Capture the cell that displays the provided text and extract its [x, y] central coordinate. 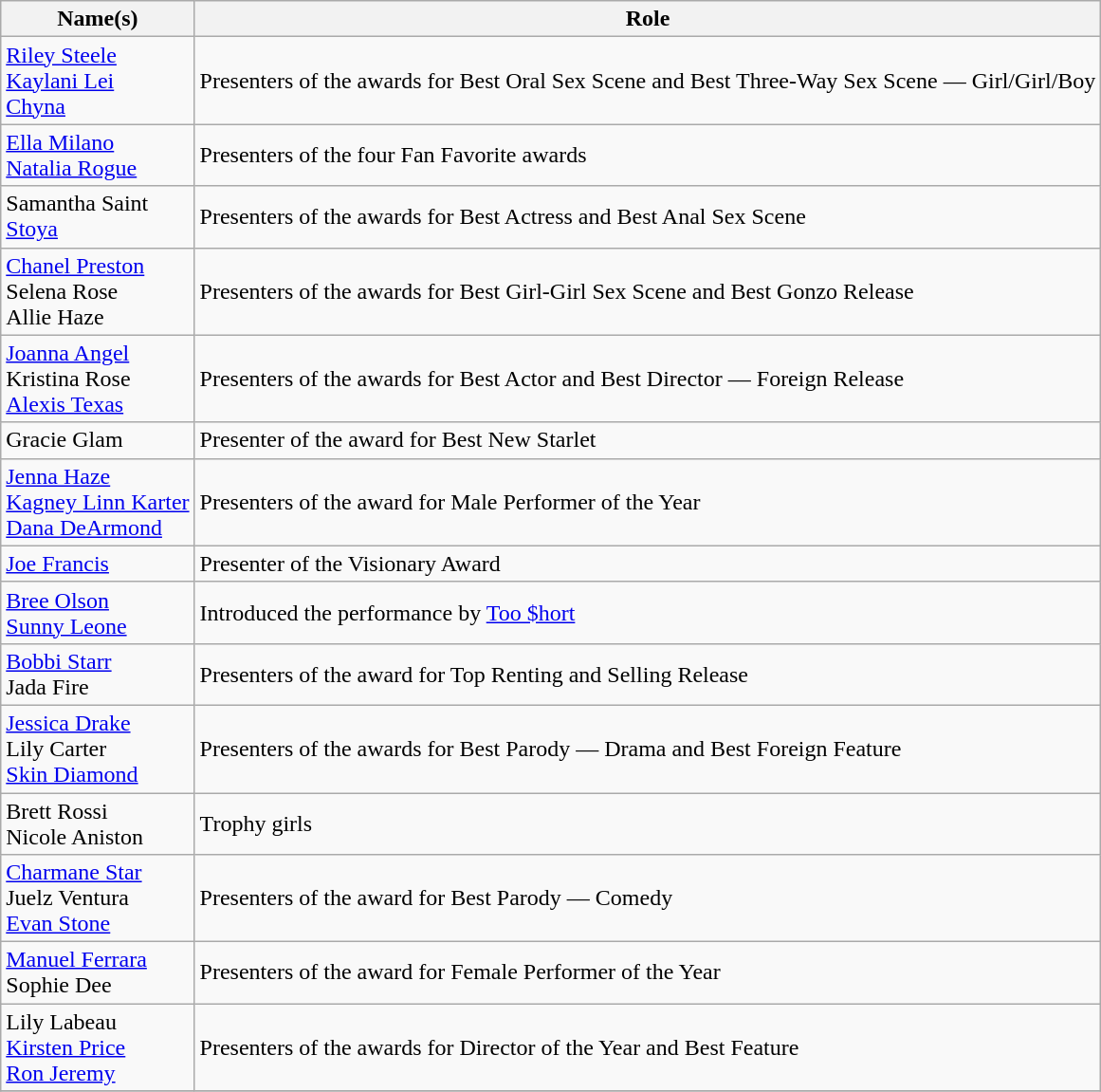
Riley SteeleKaylani LeiChyna [98, 81]
Presenters of the four Fan Favorite awards [648, 156]
Presenter of the Visionary Award [648, 564]
Presenters of the awards for Director of the Year and Best Feature [648, 1047]
Presenters of the awards for Best Parody — Drama and Best Foreign Feature [648, 749]
Presenters of the awards for Best Actor and Best Director — Foreign Release [648, 379]
Joe Francis [98, 564]
Ella MilanoNatalia Rogue [98, 156]
Presenters of the award for Male Performer of the Year [648, 502]
Trophy girls [648, 824]
Presenters of the awards for Best Oral Sex Scene and Best Three-Way Sex Scene — Girl/Girl/Boy [648, 81]
Name(s) [98, 19]
Charmane StarJuelz VenturaEvan Stone [98, 898]
Presenter of the award for Best New Starlet [648, 440]
Role [648, 19]
Joanna AngelKristina RoseAlexis Texas [98, 379]
Introduced the performance by Too $hort [648, 613]
Manuel FerraraSophie Dee [98, 973]
Jessica DrakeLily CarterSkin Diamond [98, 749]
Samantha SaintStoya [98, 216]
Presenters of the award for Top Renting and Selling Release [648, 674]
Bobbi StarrJada Fire [98, 674]
Presenters of the awards for Best Girl-Girl Sex Scene and Best Gonzo Release [648, 291]
Presenters of the award for Female Performer of the Year [648, 973]
Chanel PrestonSelena RoseAllie Haze [98, 291]
Presenters of the awards for Best Actress and Best Anal Sex Scene [648, 216]
Bree OlsonSunny Leone [98, 613]
Jenna HazeKagney Linn KarterDana DeArmond [98, 502]
Gracie Glam [98, 440]
Brett RossiNicole Aniston [98, 824]
Lily LabeauKirsten PriceRon Jeremy [98, 1047]
Presenters of the award for Best Parody — Comedy [648, 898]
